For the text-containing cell, return its midpoint in (X, Y) coordinate format. 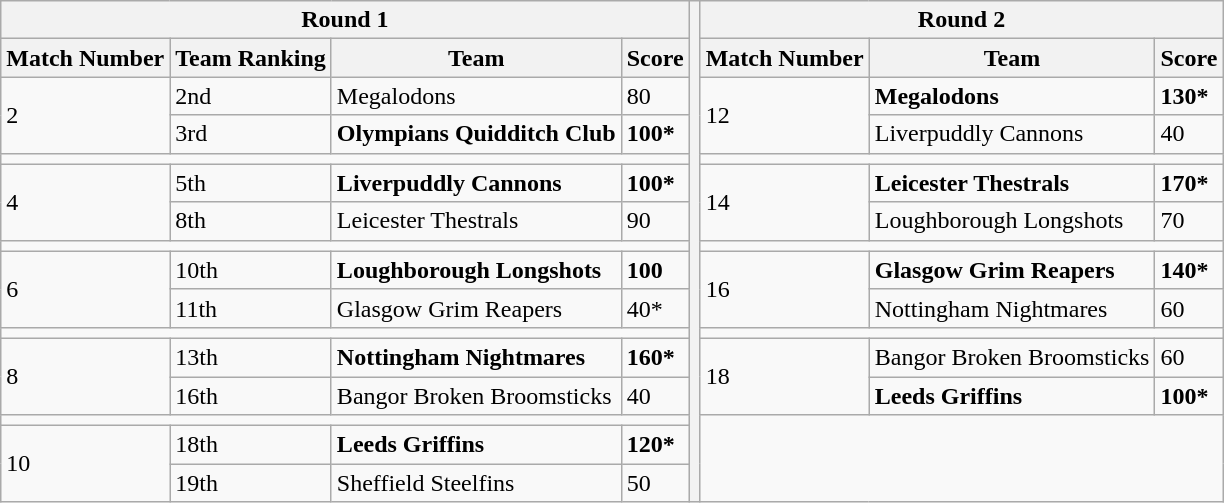
50 (655, 483)
Olympians Quidditch Club (476, 134)
2 (86, 115)
12 (784, 115)
16th (251, 395)
80 (655, 96)
140* (1189, 270)
6 (86, 289)
10 (86, 464)
Round 1 (345, 20)
3rd (251, 134)
100 (655, 270)
130* (1189, 96)
2nd (251, 96)
Round 2 (962, 20)
5th (251, 183)
16 (784, 289)
160* (655, 357)
4 (86, 202)
8th (251, 221)
10th (251, 270)
19th (251, 483)
14 (784, 202)
11th (251, 308)
40* (655, 308)
8 (86, 376)
70 (1189, 221)
170* (1189, 183)
18th (251, 445)
13th (251, 357)
Sheffield Steelfins (476, 483)
90 (655, 221)
18 (784, 376)
120* (655, 445)
Team Ranking (251, 58)
